Return (X, Y) of the center of cell containing provided text 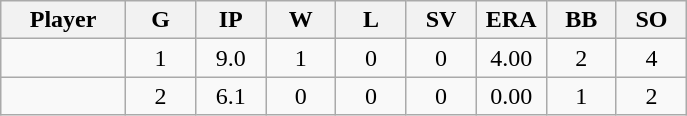
9.0 (231, 58)
L (371, 20)
0.00 (511, 96)
IP (231, 20)
G (160, 20)
Player (64, 20)
SV (441, 20)
W (301, 20)
4 (651, 58)
ERA (511, 20)
SO (651, 20)
6.1 (231, 96)
BB (581, 20)
4.00 (511, 58)
